For the text-containing cell, return its midpoint in [x, y] coordinate format. 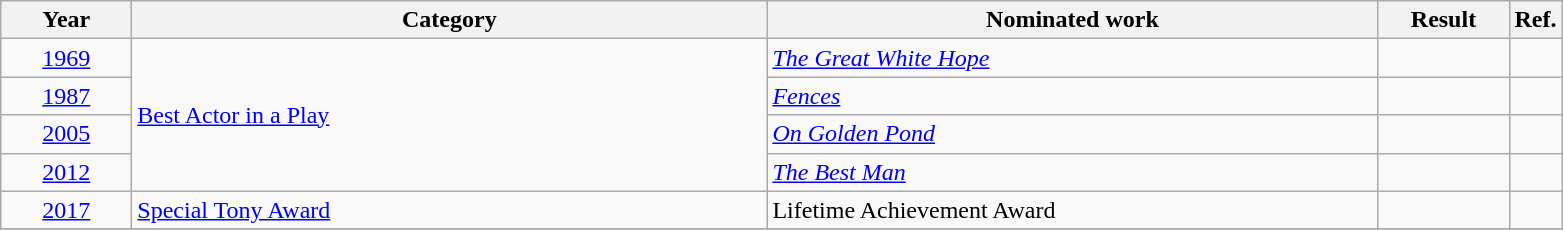
2012 [66, 172]
Result [1444, 20]
Year [66, 20]
Best Actor in a Play [450, 115]
Nominated work [1072, 20]
The Best Man [1072, 172]
2005 [66, 134]
On Golden Pond [1072, 134]
Lifetime Achievement Award [1072, 210]
Fences [1072, 96]
Ref. [1536, 20]
The Great White Hope [1072, 58]
Category [450, 20]
1987 [66, 96]
2017 [66, 210]
Special Tony Award [450, 210]
1969 [66, 58]
